For the text-containing cell, return its midpoint in [x, y] coordinate format. 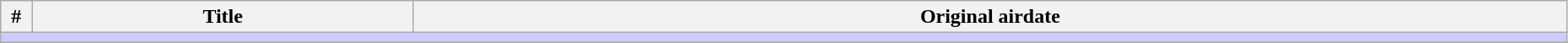
Original airdate [990, 17]
Title [223, 17]
# [17, 17]
